From the cell containing the given text, extract its center point as [x, y] coordinate. 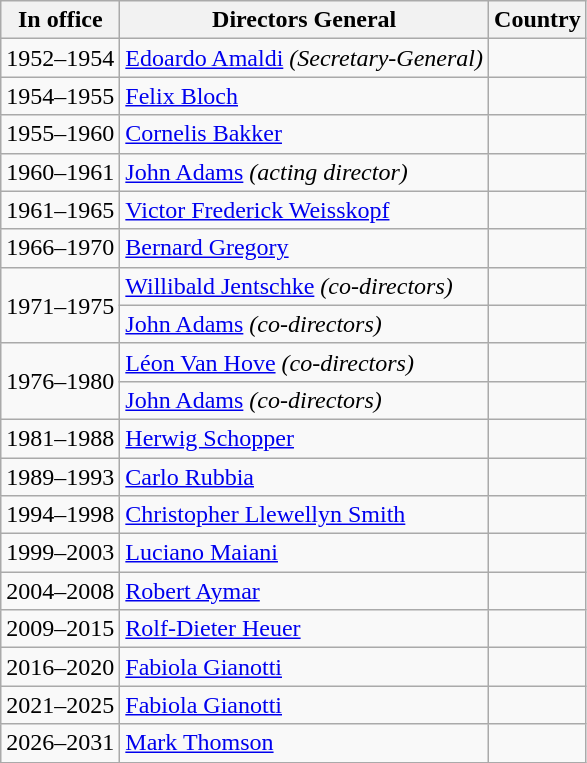
Cornelis Bakker [304, 134]
1981–1988 [60, 438]
1955–1960 [60, 134]
Rolf-Dieter Heuer [304, 629]
Léon Van Hove (co-directors) [304, 362]
2026–2031 [60, 743]
1961–1965 [60, 210]
2009–2015 [60, 629]
2016–2020 [60, 667]
2004–2008 [60, 591]
Carlo Rubbia [304, 477]
1994–1998 [60, 515]
1976–1980 [60, 381]
1999–2003 [60, 553]
1989–1993 [60, 477]
Christopher Llewellyn Smith [304, 515]
Mark Thomson [304, 743]
1971–1975 [60, 305]
1952–1954 [60, 58]
Directors General [304, 20]
1966–1970 [60, 248]
Herwig Schopper [304, 438]
Victor Frederick Weisskopf [304, 210]
Edoardo Amaldi (Secretary-General) [304, 58]
Luciano Maiani [304, 553]
Willibald Jentschke (co-directors) [304, 286]
Bernard Gregory [304, 248]
2021–2025 [60, 705]
In office [60, 20]
Country [538, 20]
Felix Bloch [304, 96]
1960–1961 [60, 172]
John Adams (acting director) [304, 172]
1954–1955 [60, 96]
Robert Aymar [304, 591]
